Provide the (X, Y) coordinate of the cell's center where the given text is located.  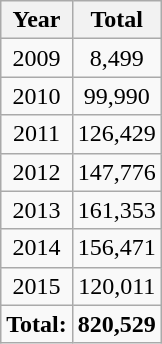
2014 (37, 248)
Total: (37, 324)
2013 (37, 210)
2015 (37, 286)
147,776 (116, 172)
156,471 (116, 248)
120,011 (116, 286)
2012 (37, 172)
2011 (37, 134)
2009 (37, 58)
126,429 (116, 134)
Year (37, 20)
8,499 (116, 58)
161,353 (116, 210)
820,529 (116, 324)
2010 (37, 96)
Total (116, 20)
99,990 (116, 96)
